Detect which cell encompasses the target text, then output its (x, y) center coordinate. 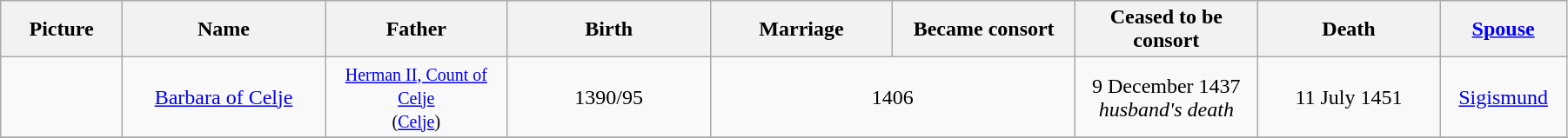
Became consort (984, 30)
Name (224, 30)
1406 (893, 97)
Sigismund (1504, 97)
11 July 1451 (1349, 97)
Picture (62, 30)
Death (1349, 30)
Ceased to be consort (1166, 30)
Herman II, Count of Celje(Celje) (417, 97)
Birth (609, 30)
9 December 1437husband's death (1166, 97)
Marriage (801, 30)
Father (417, 30)
1390/95 (609, 97)
Barbara of Celje (224, 97)
Spouse (1504, 30)
